Detect which cell encompasses the target text, then output its (x, y) center coordinate. 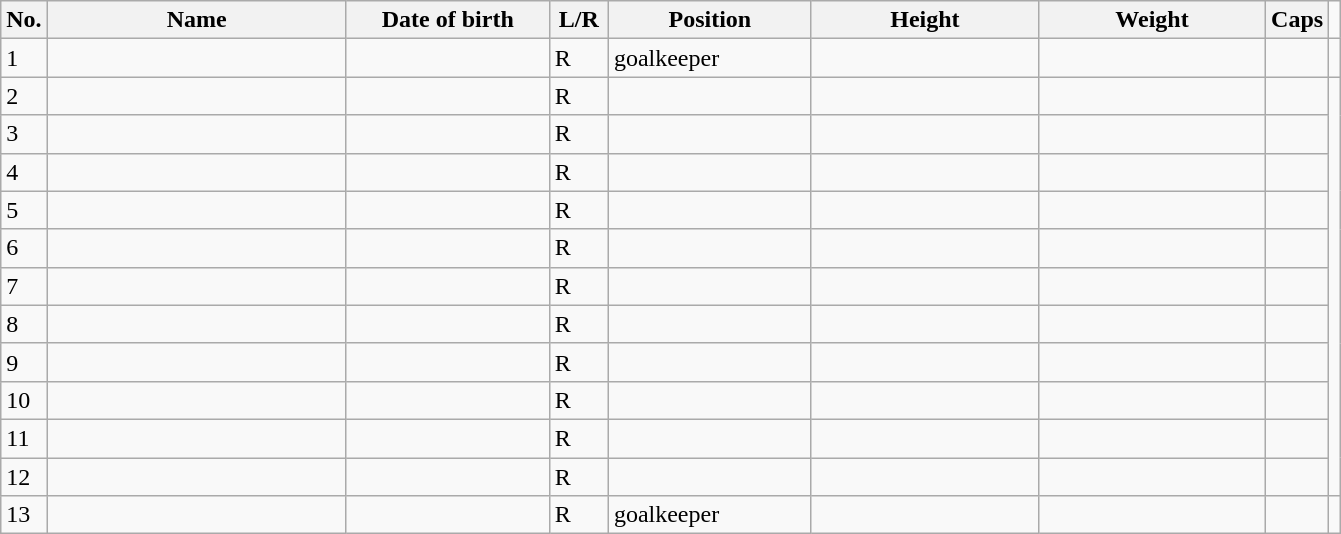
Weight (1152, 20)
13 (24, 515)
8 (24, 324)
5 (24, 210)
3 (24, 134)
1 (24, 58)
9 (24, 362)
7 (24, 286)
L/R (578, 20)
Height (924, 20)
6 (24, 248)
Position (710, 20)
Caps (1298, 20)
No. (24, 20)
4 (24, 172)
12 (24, 477)
11 (24, 438)
Name (196, 20)
2 (24, 96)
Date of birth (448, 20)
10 (24, 400)
